Find where the given text appears and provide that cell's center as [x, y] coordinate. 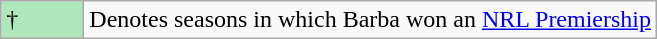
† [42, 20]
Denotes seasons in which Barba won an NRL Premiership [370, 20]
